Output the (X, Y) coordinate of the center of the cell containing the given text.  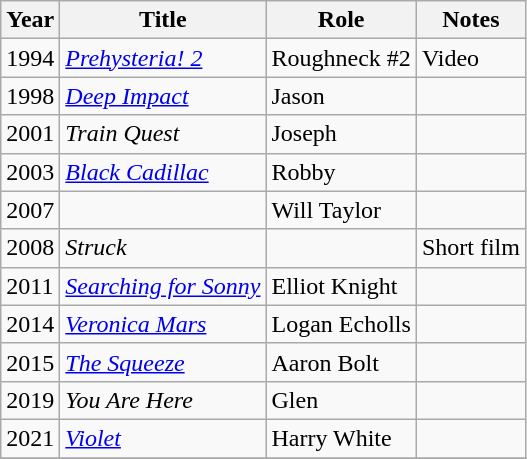
Violet (163, 438)
Harry White (341, 438)
Notes (470, 20)
Searching for Sonny (163, 286)
Deep Impact (163, 96)
Role (341, 20)
Joseph (341, 134)
Struck (163, 248)
Train Quest (163, 134)
2011 (30, 286)
2021 (30, 438)
Short film (470, 248)
Black Cadillac (163, 172)
Will Taylor (341, 210)
You Are Here (163, 400)
Veronica Mars (163, 324)
Glen (341, 400)
2008 (30, 248)
2007 (30, 210)
2001 (30, 134)
Jason (341, 96)
1998 (30, 96)
Robby (341, 172)
2019 (30, 400)
Aaron Bolt (341, 362)
2003 (30, 172)
Video (470, 58)
Year (30, 20)
Prehysteria! 2 (163, 58)
The Squeeze (163, 362)
Logan Echolls (341, 324)
1994 (30, 58)
Roughneck #2 (341, 58)
Title (163, 20)
Elliot Knight (341, 286)
2015 (30, 362)
2014 (30, 324)
